Output the (x, y) coordinate of the center of the cell containing the given text.  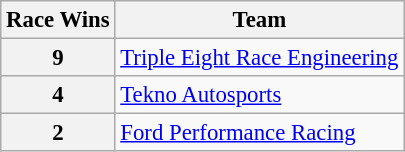
9 (58, 58)
Triple Eight Race Engineering (260, 58)
2 (58, 133)
Team (260, 20)
4 (58, 95)
Ford Performance Racing (260, 133)
Tekno Autosports (260, 95)
Race Wins (58, 20)
